Determine the (X, Y) coordinate at the center of the cell enclosing the given text.  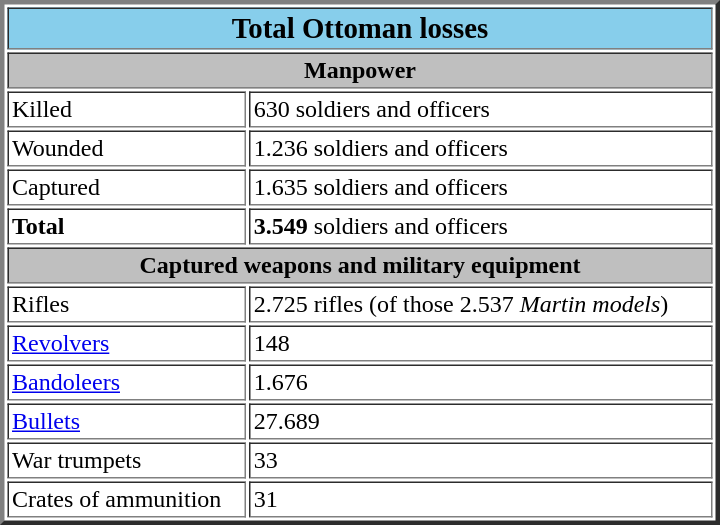
27.689 (480, 422)
Bullets (128, 422)
3.549 soldiers and officers (480, 226)
War trumpets (128, 460)
Bandoleers (128, 382)
Total Ottoman losses (360, 29)
Captured weapons and military equipment (360, 266)
1.236 soldiers and officers (480, 148)
31 (480, 500)
Killed (128, 110)
Total (128, 226)
Crates of ammunition (128, 500)
1.676 (480, 382)
148 (480, 344)
Rifles (128, 304)
Captured (128, 188)
1.635 soldiers and officers (480, 188)
2.725 rifles (of those 2.537 Martin models) (480, 304)
33 (480, 460)
Wounded (128, 148)
Manpower (360, 70)
Revolvers (128, 344)
630 soldiers and officers (480, 110)
